Detect which cell encompasses the target text, then output its [X, Y] center coordinate. 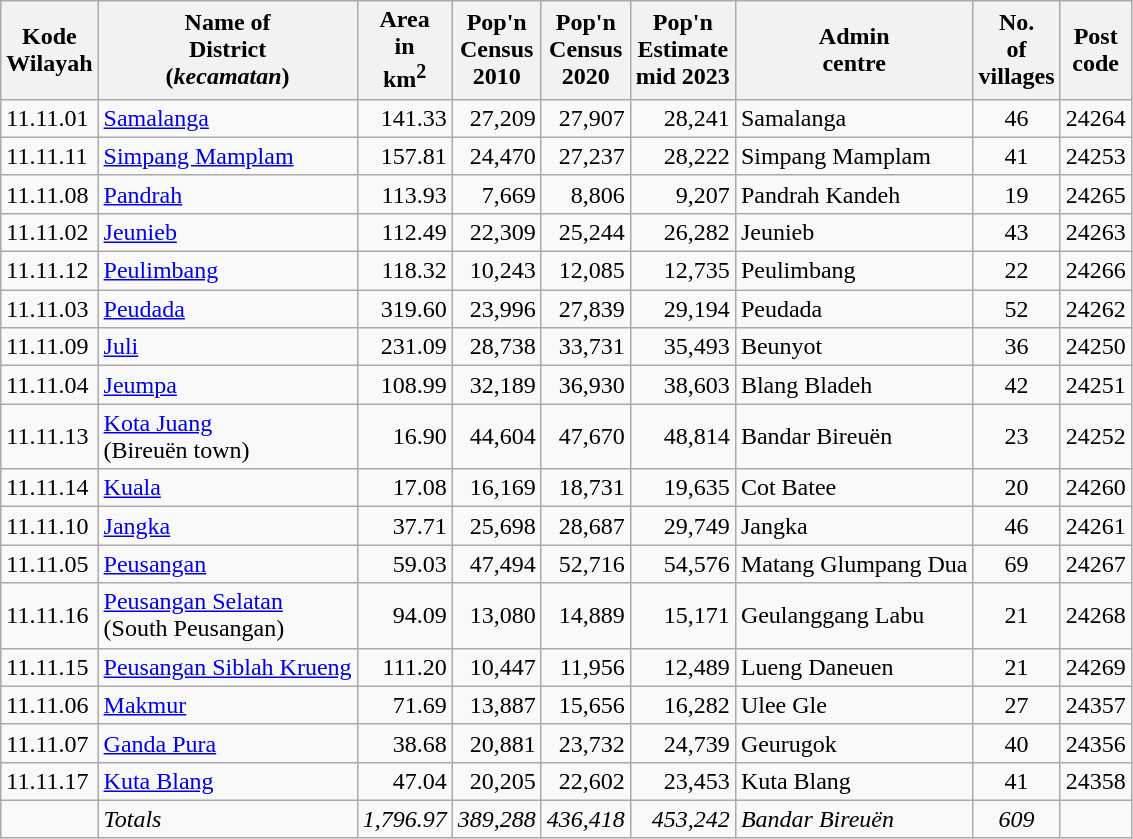
24358 [1096, 781]
Makmur [228, 705]
19 [1016, 194]
24265 [1096, 194]
37.71 [404, 526]
28,687 [586, 526]
24268 [1096, 616]
25,244 [586, 232]
Ganda Pura [228, 743]
48,814 [682, 436]
Ulee Gle [854, 705]
27,209 [496, 118]
113.93 [404, 194]
24261 [1096, 526]
9,207 [682, 194]
11.11.17 [50, 781]
47,494 [496, 564]
Jeumpa [228, 385]
47.04 [404, 781]
25,698 [496, 526]
24253 [1096, 156]
Pandrah [228, 194]
10,243 [496, 271]
40 [1016, 743]
24357 [1096, 705]
11,956 [586, 667]
141.33 [404, 118]
20 [1016, 488]
24,470 [496, 156]
23,453 [682, 781]
No. of villages [1016, 50]
23,996 [496, 309]
112.49 [404, 232]
12,489 [682, 667]
Totals [228, 819]
8,806 [586, 194]
11.11.09 [50, 347]
17.08 [404, 488]
15,656 [586, 705]
32,189 [496, 385]
36 [1016, 347]
24262 [1096, 309]
24,739 [682, 743]
1,796.97 [404, 819]
Postcode [1096, 50]
Lueng Daneuen [854, 667]
Geurugok [854, 743]
7,669 [496, 194]
11.11.05 [50, 564]
24266 [1096, 271]
Matang Glumpang Dua [854, 564]
24263 [1096, 232]
111.20 [404, 667]
Beunyot [854, 347]
29,749 [682, 526]
20,881 [496, 743]
Peusangan Selatan (South Peusangan) [228, 616]
22 [1016, 271]
609 [1016, 819]
94.09 [404, 616]
28,241 [682, 118]
38,603 [682, 385]
11.11.13 [50, 436]
44,604 [496, 436]
11.11.16 [50, 616]
14,889 [586, 616]
47,670 [586, 436]
33,731 [586, 347]
319.60 [404, 309]
11.11.01 [50, 118]
26,282 [682, 232]
19,635 [682, 488]
Admin centre [854, 50]
Name ofDistrict(kecamatan) [228, 50]
22,309 [496, 232]
54,576 [682, 564]
11.11.08 [50, 194]
36,930 [586, 385]
24250 [1096, 347]
Pop'nCensus2010 [496, 50]
Peusangan Siblah Krueng [228, 667]
Peusangan [228, 564]
23,732 [586, 743]
13,887 [496, 705]
Kode Wilayah [50, 50]
108.99 [404, 385]
18,731 [586, 488]
27,907 [586, 118]
24264 [1096, 118]
71.69 [404, 705]
52,716 [586, 564]
157.81 [404, 156]
42 [1016, 385]
453,242 [682, 819]
43 [1016, 232]
24269 [1096, 667]
389,288 [496, 819]
10,447 [496, 667]
436,418 [586, 819]
13,080 [496, 616]
118.32 [404, 271]
24356 [1096, 743]
27,839 [586, 309]
22,602 [586, 781]
16,282 [682, 705]
Cot Batee [854, 488]
11.11.10 [50, 526]
12,735 [682, 271]
20,205 [496, 781]
24260 [1096, 488]
231.09 [404, 347]
11.11.06 [50, 705]
27 [1016, 705]
11.11.11 [50, 156]
27,237 [586, 156]
16,169 [496, 488]
24252 [1096, 436]
11.11.03 [50, 309]
Area in km2 [404, 50]
35,493 [682, 347]
Blang Bladeh [854, 385]
29,194 [682, 309]
69 [1016, 564]
12,085 [586, 271]
11.11.04 [50, 385]
Juli [228, 347]
28,738 [496, 347]
Geulanggang Labu [854, 616]
Pop'nCensus2020 [586, 50]
24251 [1096, 385]
52 [1016, 309]
15,171 [682, 616]
23 [1016, 436]
11.11.15 [50, 667]
16.90 [404, 436]
11.11.02 [50, 232]
11.11.14 [50, 488]
28,222 [682, 156]
Kuala [228, 488]
11.11.12 [50, 271]
11.11.07 [50, 743]
24267 [1096, 564]
Pop'nEstimatemid 2023 [682, 50]
Pandrah Kandeh [854, 194]
38.68 [404, 743]
59.03 [404, 564]
Kota Juang (Bireuën town) [228, 436]
